Search for the cell housing the specified text and yield its [X, Y] center coordinate. 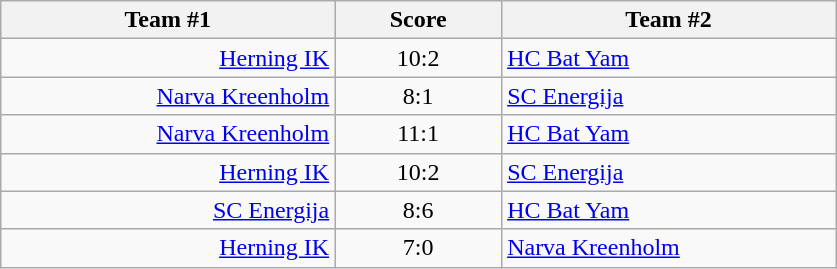
Score [418, 20]
Team #2 [669, 20]
11:1 [418, 134]
Team #1 [168, 20]
8:6 [418, 210]
7:0 [418, 248]
8:1 [418, 96]
